Extract the [x, y] coordinate from the center of the cell holding the provided text.  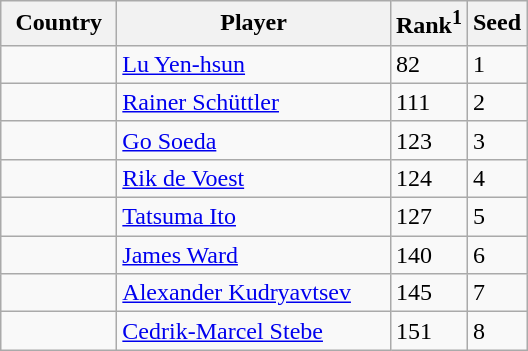
Rik de Voest [254, 178]
Country [59, 24]
82 [428, 64]
Seed [496, 24]
145 [428, 293]
James Ward [254, 255]
1 [496, 64]
Go Soeda [254, 140]
3 [496, 140]
124 [428, 178]
Lu Yen-hsun [254, 64]
Alexander Kudryavtsev [254, 293]
Player [254, 24]
7 [496, 293]
Rank1 [428, 24]
Cedrik-Marcel Stebe [254, 331]
127 [428, 217]
4 [496, 178]
8 [496, 331]
2 [496, 102]
123 [428, 140]
140 [428, 255]
Tatsuma Ito [254, 217]
Rainer Schüttler [254, 102]
6 [496, 255]
5 [496, 217]
111 [428, 102]
151 [428, 331]
